Find where the given text appears and provide that cell's center as (X, Y) coordinate. 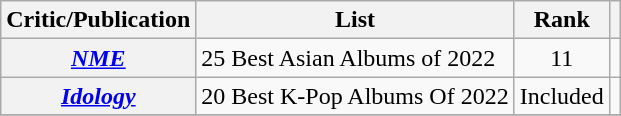
List (355, 20)
Rank (562, 20)
Idology (98, 96)
11 (562, 58)
20 Best K-Pop Albums Of 2022 (355, 96)
Included (562, 96)
Critic/Publication (98, 20)
25 Best Asian Albums of 2022 (355, 58)
NME (98, 58)
